Scan for the cell matching the given text and deliver its [x, y] coordinate at center. 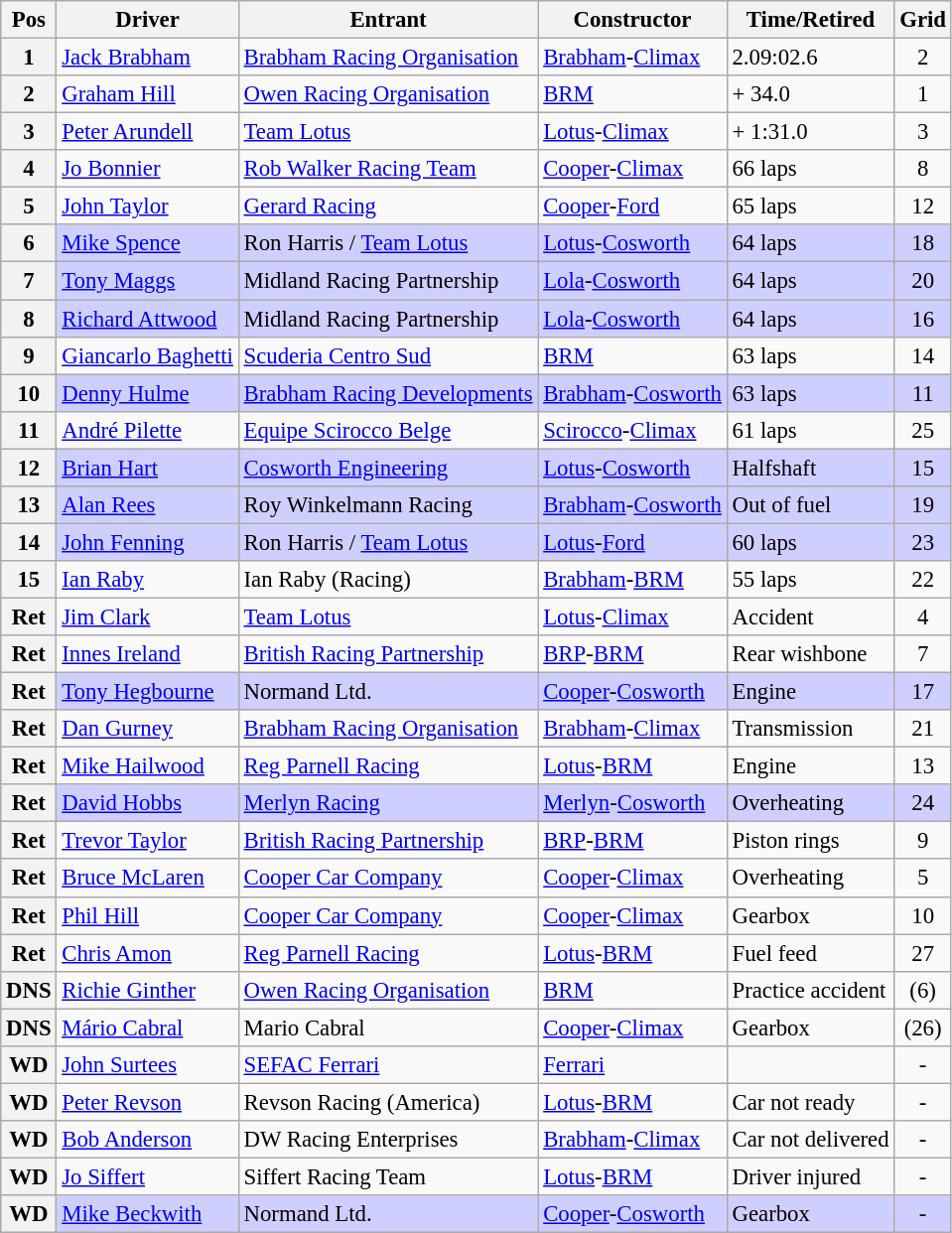
Ferrari [632, 1065]
Entrant [388, 20]
Revson Racing (America) [388, 1102]
24 [923, 803]
(6) [923, 990]
Chris Amon [147, 953]
Pos [29, 20]
Car not delivered [810, 1140]
Cosworth Engineering [388, 468]
Time/Retired [810, 20]
Piston rings [810, 841]
DW Racing Enterprises [388, 1140]
Merlyn-Cosworth [632, 803]
Denny Hulme [147, 393]
+ 34.0 [810, 94]
18 [923, 243]
Constructor [632, 20]
Jo Siffert [147, 1176]
Bruce McLaren [147, 879]
Mario Cabral [388, 1027]
Jack Brabham [147, 58]
Scirocco-Climax [632, 430]
55 laps [810, 580]
Mike Hailwood [147, 766]
Mário Cabral [147, 1027]
Lotus-Ford [632, 542]
Alan Rees [147, 505]
(26) [923, 1027]
61 laps [810, 430]
Roy Winkelmann Racing [388, 505]
Innes Ireland [147, 654]
Halfshaft [810, 468]
Siffert Racing Team [388, 1176]
Phil Hill [147, 915]
23 [923, 542]
Richie Ginther [147, 990]
John Fenning [147, 542]
Peter Arundell [147, 132]
Ian Raby (Racing) [388, 580]
65 laps [810, 206]
22 [923, 580]
17 [923, 692]
Equipe Scirocco Belge [388, 430]
John Taylor [147, 206]
Peter Revson [147, 1102]
Grid [923, 20]
Rear wishbone [810, 654]
Dan Gurney [147, 729]
Fuel feed [810, 953]
Car not ready [810, 1102]
Gerard Racing [388, 206]
60 laps [810, 542]
Tony Hegbourne [147, 692]
66 laps [810, 169]
Brabham Racing Developments [388, 393]
Jo Bonnier [147, 169]
Trevor Taylor [147, 841]
Graham Hill [147, 94]
David Hobbs [147, 803]
Mike Spence [147, 243]
27 [923, 953]
Brian Hart [147, 468]
Accident [810, 616]
19 [923, 505]
Giancarlo Baghetti [147, 355]
SEFAC Ferrari [388, 1065]
2.09:02.6 [810, 58]
Transmission [810, 729]
+ 1:31.0 [810, 132]
Driver [147, 20]
Cooper-Ford [632, 206]
Out of fuel [810, 505]
Rob Walker Racing Team [388, 169]
Richard Attwood [147, 319]
Brabham-BRM [632, 580]
Scuderia Centro Sud [388, 355]
25 [923, 430]
Practice accident [810, 990]
20 [923, 281]
16 [923, 319]
John Surtees [147, 1065]
Jim Clark [147, 616]
Merlyn Racing [388, 803]
6 [29, 243]
Mike Beckwith [147, 1214]
Driver injured [810, 1176]
Ian Raby [147, 580]
21 [923, 729]
André Pilette [147, 430]
Tony Maggs [147, 281]
Bob Anderson [147, 1140]
